Search for the cell housing the specified text and yield its (X, Y) center coordinate. 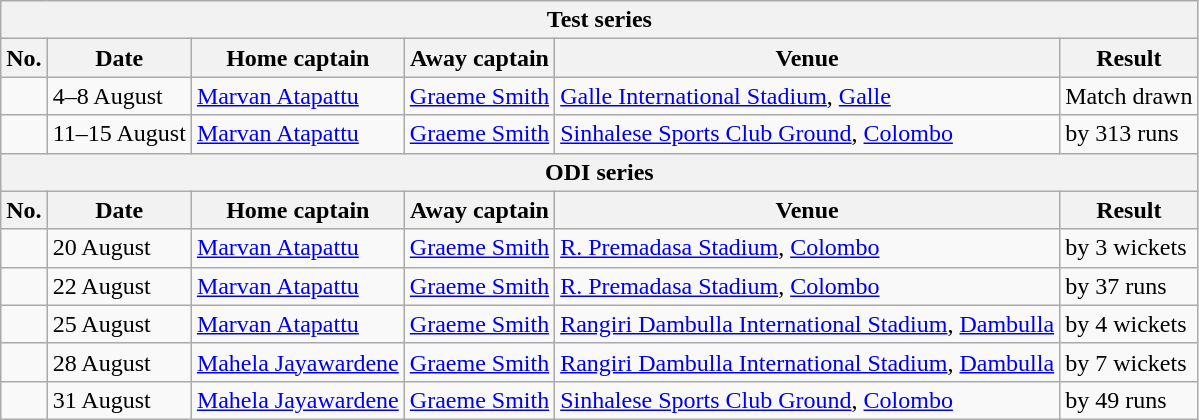
by 3 wickets (1129, 248)
20 August (119, 248)
4–8 August (119, 96)
22 August (119, 286)
28 August (119, 362)
by 4 wickets (1129, 324)
by 49 runs (1129, 400)
by 313 runs (1129, 134)
Galle International Stadium, Galle (808, 96)
11–15 August (119, 134)
by 7 wickets (1129, 362)
Match drawn (1129, 96)
25 August (119, 324)
ODI series (600, 172)
Test series (600, 20)
31 August (119, 400)
by 37 runs (1129, 286)
